Identify which cell holds the provided text, then report its (x, y) central coordinate. 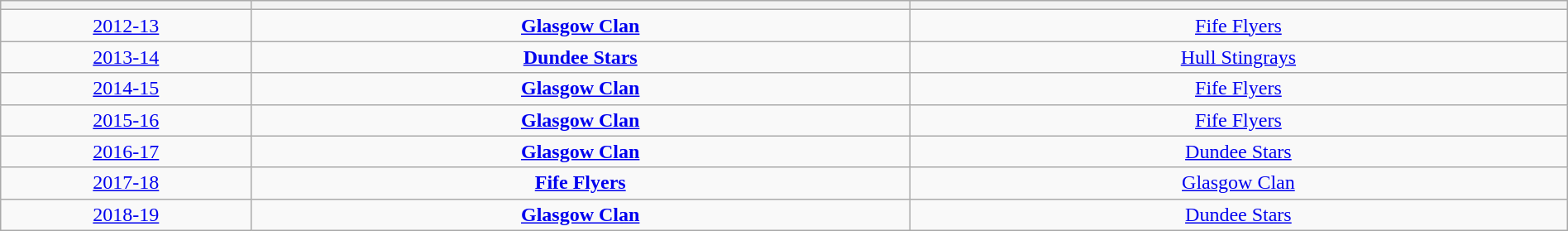
2017-18 (126, 183)
2014-15 (126, 89)
2012-13 (126, 26)
2016-17 (126, 152)
2015-16 (126, 120)
2013-14 (126, 57)
2018-19 (126, 214)
Hull Stingrays (1239, 57)
